Determine the [X, Y] coordinate at the center of the cell enclosing the given text.  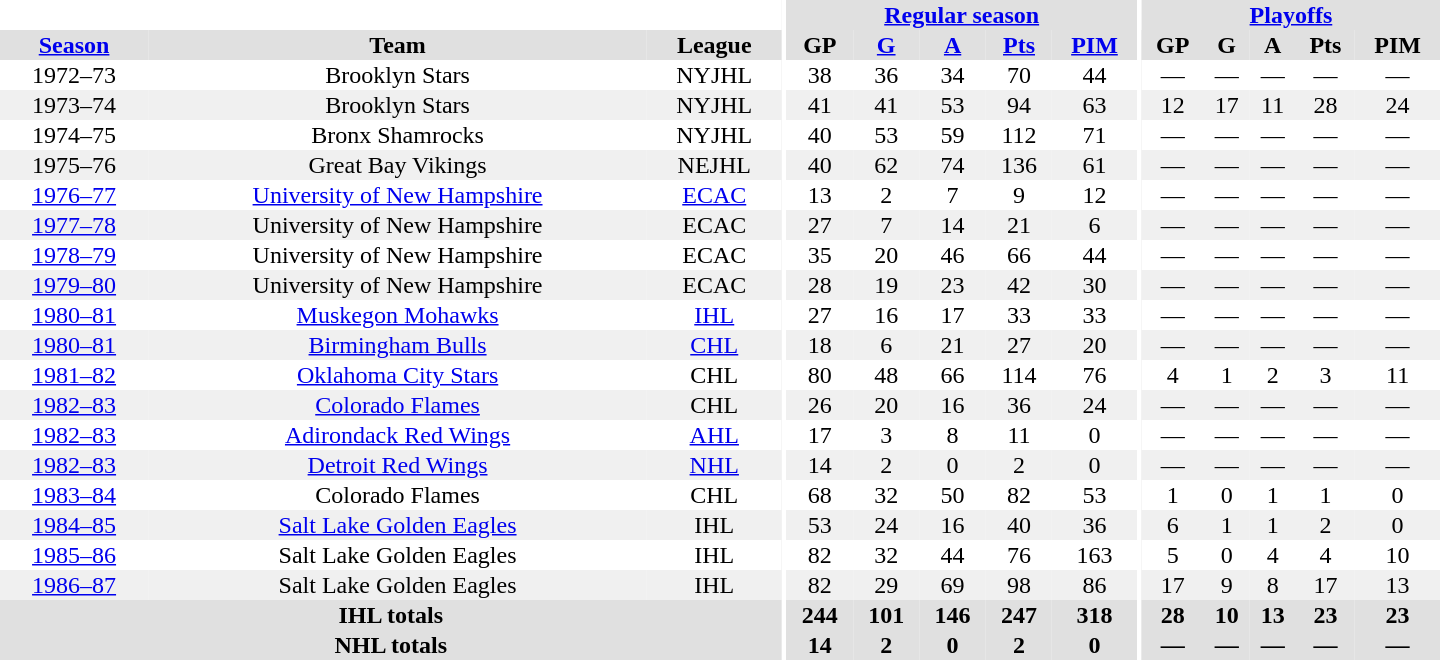
Detroit Red Wings [398, 465]
NEJHL [714, 165]
Season [74, 45]
Bronx Shamrocks [398, 135]
86 [1094, 585]
61 [1094, 165]
Regular season [962, 15]
Birmingham Bulls [398, 345]
NHL [714, 465]
59 [952, 135]
26 [820, 405]
29 [886, 585]
19 [886, 285]
1979–80 [74, 285]
74 [952, 165]
Team [398, 45]
63 [1094, 105]
70 [1019, 75]
318 [1094, 615]
68 [820, 495]
NHL totals [391, 645]
42 [1019, 285]
244 [820, 615]
1976–77 [74, 195]
Muskegon Mohawks [398, 315]
Adirondack Red Wings [398, 435]
1975–76 [74, 165]
Playoffs [1291, 15]
Great Bay Vikings [398, 165]
80 [820, 375]
AHL [714, 435]
46 [952, 255]
48 [886, 375]
136 [1019, 165]
1983–84 [74, 495]
League [714, 45]
5 [1173, 555]
18 [820, 345]
50 [952, 495]
1986–87 [74, 585]
38 [820, 75]
1984–85 [74, 525]
34 [952, 75]
Oklahoma City Stars [398, 375]
101 [886, 615]
94 [1019, 105]
1978–79 [74, 255]
1981–82 [74, 375]
112 [1019, 135]
247 [1019, 615]
114 [1019, 375]
62 [886, 165]
1973–74 [74, 105]
IHL totals [391, 615]
1977–78 [74, 225]
1985–86 [74, 555]
1972–73 [74, 75]
69 [952, 585]
163 [1094, 555]
98 [1019, 585]
1974–75 [74, 135]
146 [952, 615]
35 [820, 255]
30 [1094, 285]
71 [1094, 135]
